Detect which cell encompasses the target text, then output its [x, y] center coordinate. 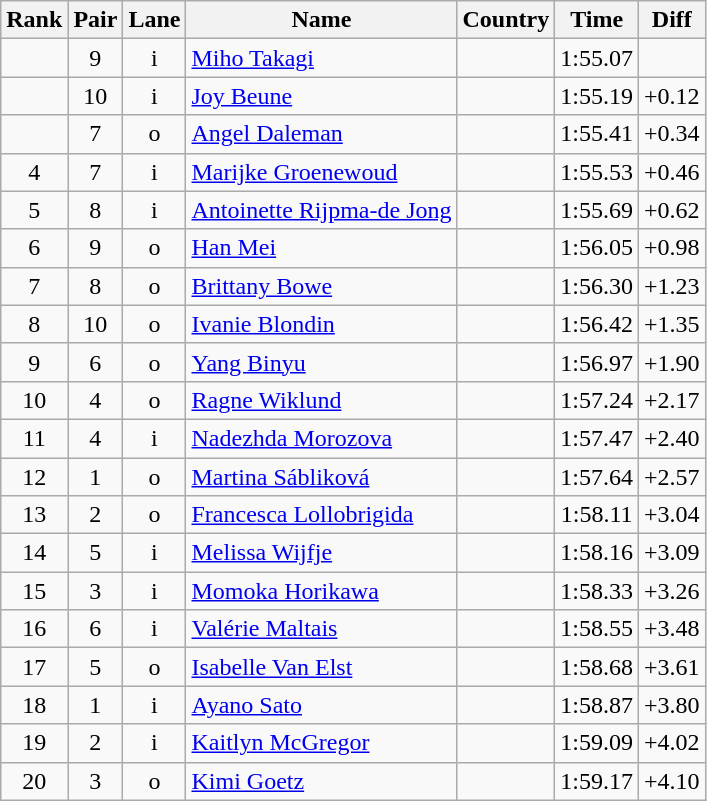
+3.61 [672, 667]
1:58.16 [597, 553]
1:56.05 [597, 248]
12 [34, 477]
Francesca Lollobrigida [322, 515]
Diff [672, 20]
+3.26 [672, 591]
+0.46 [672, 172]
+2.40 [672, 438]
Nadezhda Morozova [322, 438]
1:58.33 [597, 591]
Marijke Groenewoud [322, 172]
1:58.55 [597, 629]
Isabelle Van Elst [322, 667]
+2.17 [672, 400]
1:58.87 [597, 705]
Joy Beune [322, 96]
+0.62 [672, 210]
Ragne Wiklund [322, 400]
13 [34, 515]
+4.02 [672, 743]
18 [34, 705]
+2.57 [672, 477]
16 [34, 629]
Miho Takagi [322, 58]
Momoka Horikawa [322, 591]
1:55.69 [597, 210]
Antoinette Rijpma-de Jong [322, 210]
1:58.11 [597, 515]
+0.34 [672, 134]
+1.35 [672, 324]
1:57.24 [597, 400]
+0.98 [672, 248]
+4.10 [672, 781]
Han Mei [322, 248]
+1.90 [672, 362]
11 [34, 438]
1:58.68 [597, 667]
Ayano Sato [322, 705]
1:59.09 [597, 743]
1:55.19 [597, 96]
Lane [154, 20]
1:55.07 [597, 58]
+1.23 [672, 286]
15 [34, 591]
+0.12 [672, 96]
Country [506, 20]
14 [34, 553]
1:59.17 [597, 781]
Martina Sábliková [322, 477]
20 [34, 781]
Ivanie Blondin [322, 324]
Kaitlyn McGregor [322, 743]
+3.80 [672, 705]
+3.04 [672, 515]
1:56.30 [597, 286]
Yang Binyu [322, 362]
1:57.64 [597, 477]
19 [34, 743]
Brittany Bowe [322, 286]
Name [322, 20]
Melissa Wijfje [322, 553]
Valérie Maltais [322, 629]
1:57.47 [597, 438]
1:55.53 [597, 172]
+3.48 [672, 629]
+3.09 [672, 553]
Rank [34, 20]
1:56.97 [597, 362]
Angel Daleman [322, 134]
Kimi Goetz [322, 781]
Time [597, 20]
17 [34, 667]
1:56.42 [597, 324]
1:55.41 [597, 134]
Pair [96, 20]
